Provide the (x, y) coordinate of the cell's center where the given text is located.  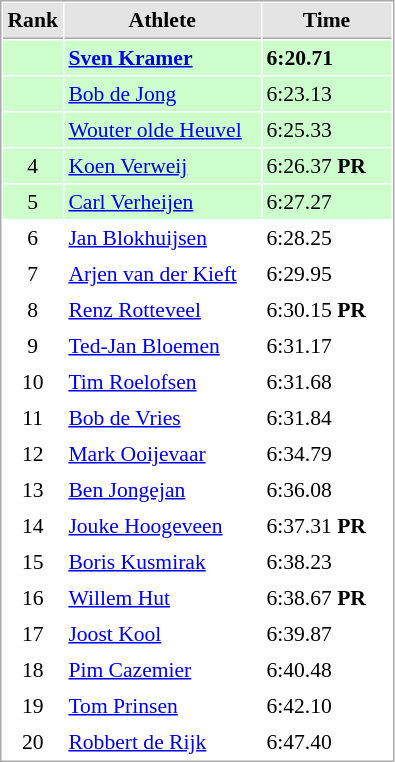
6:20.71 (326, 57)
Pim Cazemier (162, 669)
15 (32, 561)
8 (32, 309)
6:38.67 PR (326, 597)
Ben Jongejan (162, 489)
6:27.27 (326, 201)
6:34.79 (326, 453)
6:47.40 (326, 741)
6:37.31 PR (326, 525)
Bob de Jong (162, 93)
6:23.13 (326, 93)
Mark Ooijevaar (162, 453)
Renz Rotteveel (162, 309)
6 (32, 237)
Carl Verheijen (162, 201)
6:31.68 (326, 381)
Jan Blokhuijsen (162, 237)
Arjen van der Kieft (162, 273)
9 (32, 345)
6:31.84 (326, 417)
5 (32, 201)
18 (32, 669)
Athlete (162, 21)
17 (32, 633)
Koen Verweij (162, 165)
Wouter olde Heuvel (162, 129)
Robbert de Rijk (162, 741)
19 (32, 705)
Time (326, 21)
16 (32, 597)
6:38.23 (326, 561)
6:30.15 PR (326, 309)
10 (32, 381)
6:40.48 (326, 669)
20 (32, 741)
7 (32, 273)
11 (32, 417)
14 (32, 525)
Boris Kusmirak (162, 561)
12 (32, 453)
Tom Prinsen (162, 705)
Sven Kramer (162, 57)
6:25.33 (326, 129)
4 (32, 165)
6:36.08 (326, 489)
13 (32, 489)
6:28.25 (326, 237)
Rank (32, 21)
6:29.95 (326, 273)
6:31.17 (326, 345)
6:26.37 PR (326, 165)
6:39.87 (326, 633)
Willem Hut (162, 597)
Jouke Hoogeveen (162, 525)
Ted-Jan Bloemen (162, 345)
Joost Kool (162, 633)
Tim Roelofsen (162, 381)
6:42.10 (326, 705)
Bob de Vries (162, 417)
